Find where the given text appears and provide that cell's center as (X, Y) coordinate. 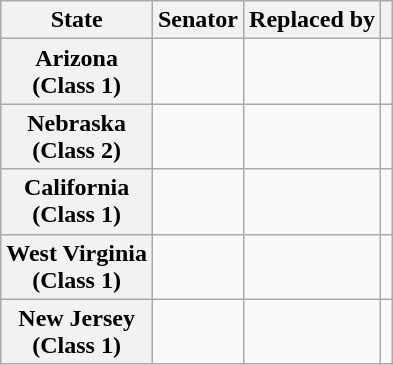
Arizona(Class 1) (77, 72)
Senator (198, 20)
California(Class 1) (77, 202)
West Virginia(Class 1) (77, 266)
New Jersey(Class 1) (77, 332)
State (77, 20)
Replaced by (312, 20)
Nebraska(Class 2) (77, 136)
